Capture the cell that displays the provided text and extract its (x, y) central coordinate. 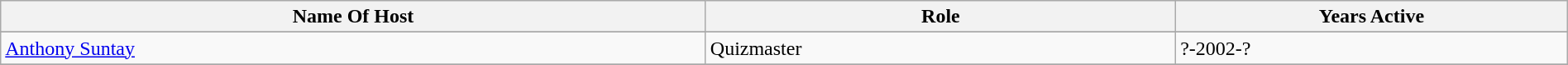
Anthony Suntay (354, 48)
Name Of Host (354, 17)
Years Active (1372, 17)
?-2002-? (1372, 48)
Role (940, 17)
Quizmaster (940, 48)
